Find where the given text appears and provide that cell's center as [X, Y] coordinate. 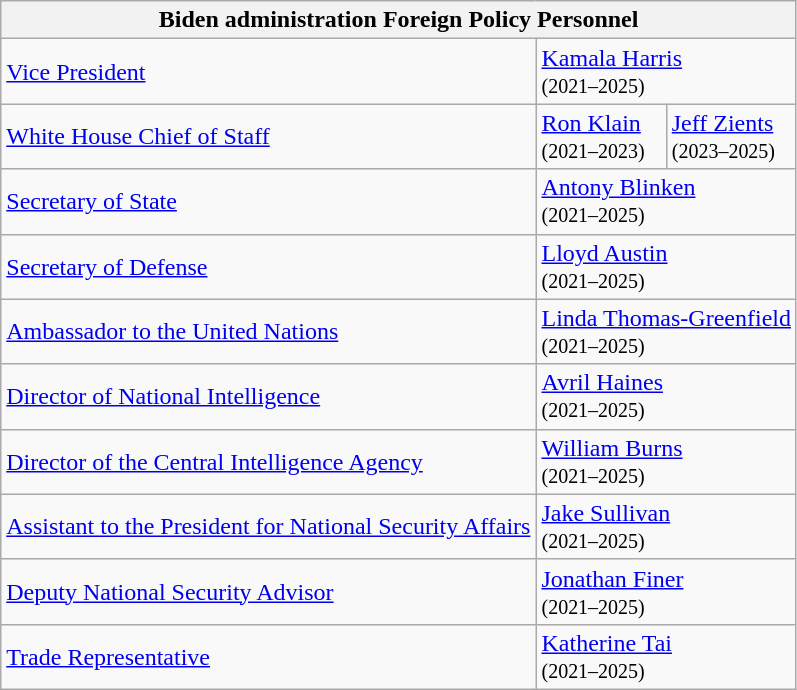
Deputy National Security Advisor [268, 592]
Linda Thomas-Greenfield(2021–2025) [666, 332]
Trade Representative [268, 656]
Director of the Central Intelligence Agency [268, 462]
Avril Haines(2021–2025) [666, 396]
Vice President [268, 72]
Biden administration Foreign Policy Personnel [399, 20]
Secretary of State [268, 202]
Director of National Intelligence [268, 396]
Jake Sullivan(2021–2025) [666, 526]
Jeff Zients(2023–2025) [731, 136]
Kamala Harris(2021–2025) [666, 72]
Assistant to the President for National Security Affairs [268, 526]
Jonathan Finer(2021–2025) [666, 592]
Ron Klain(2021–2023) [601, 136]
Lloyd Austin(2021–2025) [666, 266]
White House Chief of Staff [268, 136]
Ambassador to the United Nations [268, 332]
Secretary of Defense [268, 266]
Antony Blinken(2021–2025) [666, 202]
William Burns(2021–2025) [666, 462]
Katherine Tai(2021–2025) [666, 656]
